For the text-containing cell, return its midpoint in (X, Y) coordinate format. 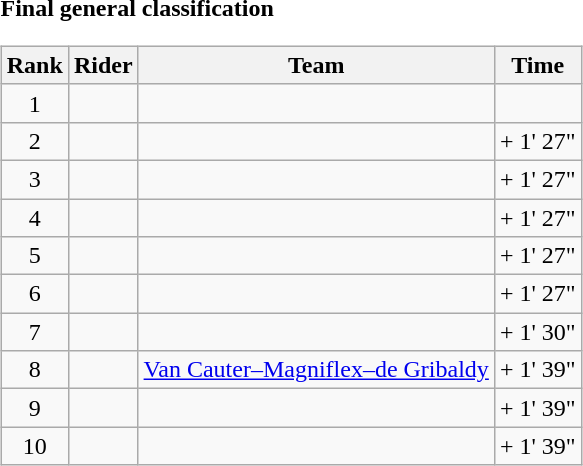
9 (34, 408)
Van Cauter–Magniflex–de Gribaldy (316, 370)
3 (34, 179)
Rank (34, 65)
10 (34, 446)
Team (316, 65)
1 (34, 103)
5 (34, 256)
+ 1' 30" (538, 332)
6 (34, 294)
4 (34, 217)
Time (538, 65)
7 (34, 332)
8 (34, 370)
Rider (103, 65)
2 (34, 141)
